From the cell containing the given text, extract its center point as [x, y] coordinate. 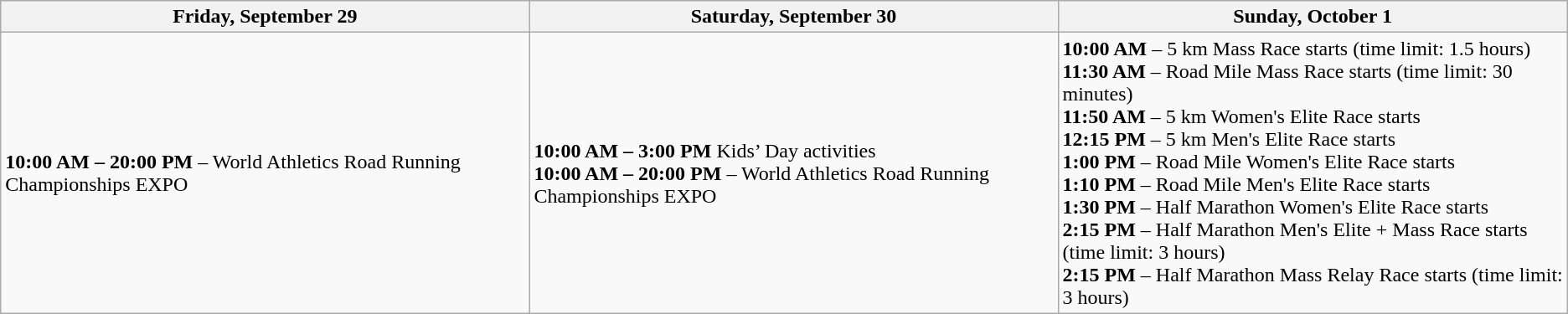
Saturday, September 30 [794, 17]
Sunday, October 1 [1313, 17]
10:00 AM – 3:00 PM Kids’ Day activities10:00 AM – 20:00 PM – World Athletics Road Running Championships EXPO [794, 172]
Friday, September 29 [265, 17]
10:00 AM – 20:00 PM – World Athletics Road Running Championships EXPO [265, 172]
